Provide the (x, y) coordinate of the cell's center where the given text is located.  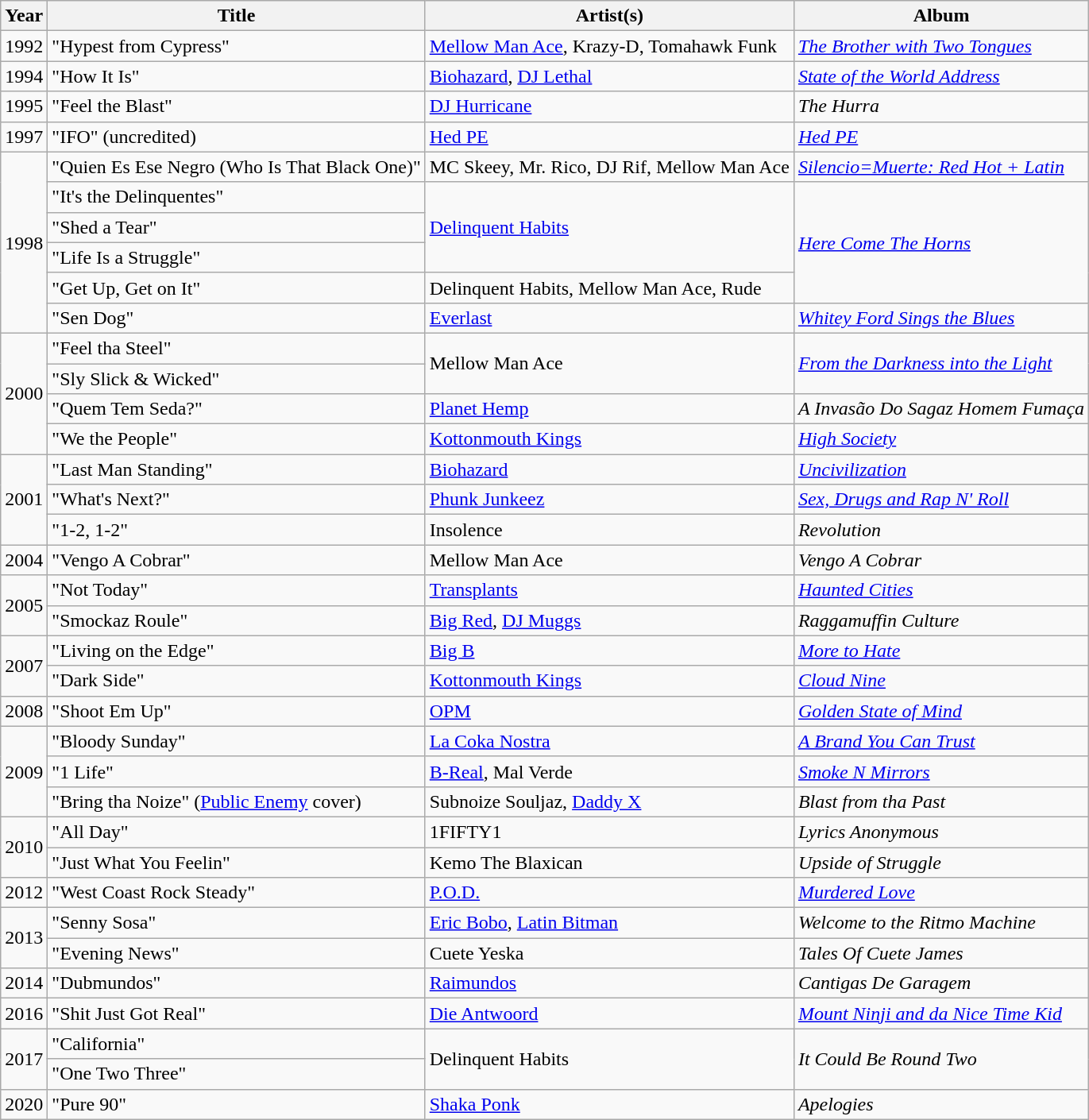
Upside of Struggle (940, 862)
Big B (609, 651)
2007 (24, 666)
Lyrics Anonymous (940, 832)
Phunk Junkeez (609, 500)
Golden State of Mind (940, 711)
"Dark Side" (237, 681)
2008 (24, 711)
From the Darkness into the Light (940, 363)
2009 (24, 771)
Here Come The Horns (940, 242)
Biohazard, DJ Lethal (609, 76)
Raimundos (609, 983)
"1 Life" (237, 771)
La Coka Nostra (609, 741)
1998 (24, 242)
MC Skeey, Mr. Rico, DJ Rif, Mellow Man Ace (609, 167)
2020 (24, 1104)
Kemo The Blaxican (609, 862)
"Quien Es Ese Negro (Who Is That Black One)" (237, 167)
"West Coast Rock Steady" (237, 893)
2013 (24, 938)
"Hypest from Cypress" (237, 46)
Cantigas De Garagem (940, 983)
Smoke N Mirrors (940, 771)
2017 (24, 1059)
Tales Of Cuete James (940, 953)
2016 (24, 1014)
OPM (609, 711)
B-Real, Mal Verde (609, 771)
Raggamuffin Culture (940, 620)
"Sly Slick & Wicked" (237, 379)
The Brother with Two Tongues (940, 46)
Vengo A Cobrar (940, 560)
Murdered Love (940, 893)
Transplants (609, 590)
Die Antwoord (609, 1014)
"Evening News" (237, 953)
More to Hate (940, 651)
"Feel tha Steel" (237, 348)
"Shed a Tear" (237, 227)
Big Red, DJ Muggs (609, 620)
"IFO" (uncredited) (237, 137)
2000 (24, 393)
1997 (24, 137)
"Bring tha Noize" (Public Enemy cover) (237, 801)
2012 (24, 893)
2014 (24, 983)
"California" (237, 1044)
Blast from tha Past (940, 801)
Artist(s) (609, 16)
"Not Today" (237, 590)
Title (237, 16)
Delinquent Habits, Mellow Man Ace, Rude (609, 288)
Uncivilization (940, 469)
"How It Is" (237, 76)
"Smockaz Roule" (237, 620)
1FIFTY1 (609, 832)
"Last Man Standing" (237, 469)
Everlast (609, 318)
It Could Be Round Two (940, 1059)
"Living on the Edge" (237, 651)
"It's the Delinquentes" (237, 197)
"All Day" (237, 832)
Silencio=Muerte: Red Hot + Latin (940, 167)
P.O.D. (609, 893)
Planet Hemp (609, 409)
"One Two Three" (237, 1074)
"Life Is a Struggle" (237, 257)
"1-2, 1-2" (237, 530)
1992 (24, 46)
"Dubmundos" (237, 983)
The Hurra (940, 106)
"Feel the Blast" (237, 106)
2005 (24, 605)
"Quem Tem Seda?" (237, 409)
Year (24, 16)
"What's Next?" (237, 500)
DJ Hurricane (609, 106)
2010 (24, 847)
"Bloody Sunday" (237, 741)
2004 (24, 560)
Whitey Ford Sings the Blues (940, 318)
"Shit Just Got Real" (237, 1014)
Cloud Nine (940, 681)
"Vengo A Cobrar" (237, 560)
"We the People" (237, 439)
"Sen Dog" (237, 318)
A Invasão Do Sagaz Homem Fumaça (940, 409)
Welcome to the Ritmo Machine (940, 923)
Shaka Ponk (609, 1104)
Biohazard (609, 469)
1994 (24, 76)
Mellow Man Ace, Krazy-D, Tomahawk Funk (609, 46)
Subnoize Souljaz, Daddy X (609, 801)
Haunted Cities (940, 590)
Mount Ninji and da Nice Time Kid (940, 1014)
Insolence (609, 530)
Apelogies (940, 1104)
Cuete Yeska (609, 953)
Revolution (940, 530)
Album (940, 16)
Eric Bobo, Latin Bitman (609, 923)
"Just What You Feelin" (237, 862)
1995 (24, 106)
"Senny Sosa" (237, 923)
"Shoot Em Up" (237, 711)
Sex, Drugs and Rap N' Roll (940, 500)
"Pure 90" (237, 1104)
A Brand You Can Trust (940, 741)
State of the World Address (940, 76)
"Get Up, Get on It" (237, 288)
2001 (24, 500)
High Society (940, 439)
